For the text-containing cell, return its midpoint in (x, y) coordinate format. 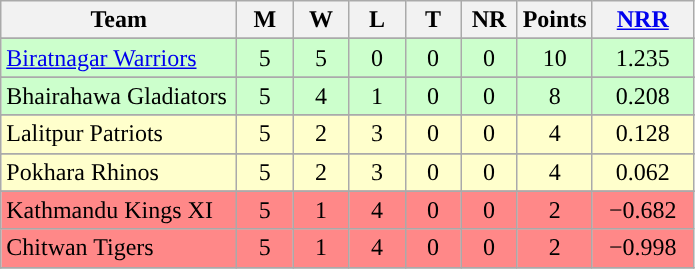
L (377, 20)
NR (489, 20)
−0.682 (642, 210)
0.062 (642, 172)
10 (554, 58)
Pokhara Rhinos (119, 172)
Lalitpur Patriots (119, 134)
−0.998 (642, 248)
Kathmandu Kings XI (119, 210)
Biratnagar Warriors (119, 58)
Bhairahawa Gladiators (119, 96)
1.235 (642, 58)
Chitwan Tigers (119, 248)
NRR (642, 20)
M (265, 20)
T (433, 20)
0.128 (642, 134)
Points (554, 20)
Team (119, 20)
0.208 (642, 96)
W (321, 20)
8 (554, 96)
